From the cell containing the given text, extract its center point as (X, Y) coordinate. 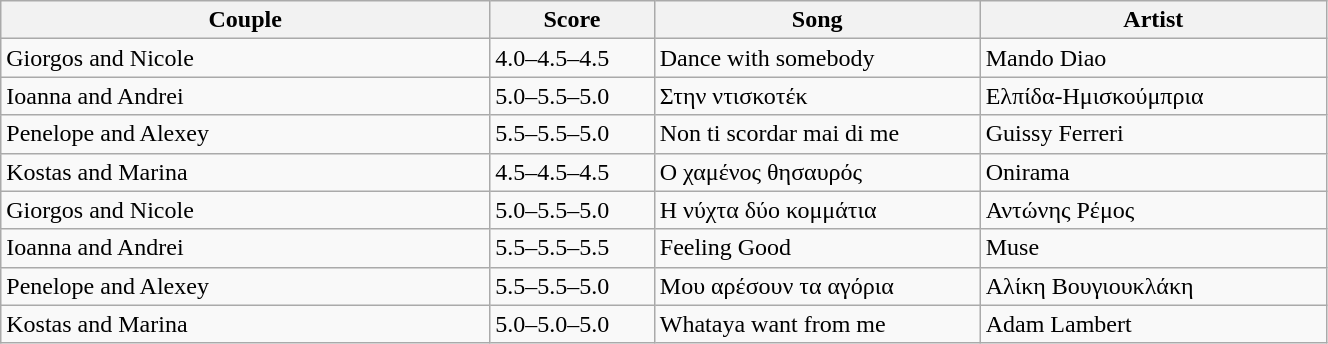
Μου αρέσουν τα αγόρια (817, 286)
5.0–5.0–5.0 (572, 324)
Couple (246, 20)
Adam Lambert (1153, 324)
Muse (1153, 248)
Feeling Good (817, 248)
5.5–5.5–5.5 (572, 248)
Guissy Ferreri (1153, 134)
H νύχτα δύο κομμάτια (817, 210)
Mando Diao (1153, 58)
Song (817, 20)
Στην ντισκοτέκ (817, 96)
Whataya want from me (817, 324)
Ελπίδα-Ημισκούμπρια (1153, 96)
Αντώνης Ρέμος (1153, 210)
Onirama (1153, 172)
Dance with somebody (817, 58)
4.0–4.5–4.5 (572, 58)
Score (572, 20)
Artist (1153, 20)
Ο χαμένος θησαυρός (817, 172)
Αλίκη Βουγιουκλάκη (1153, 286)
Non ti scordar mai di me (817, 134)
4.5–4.5–4.5 (572, 172)
